Output the [x, y] coordinate of the center of the cell containing the given text.  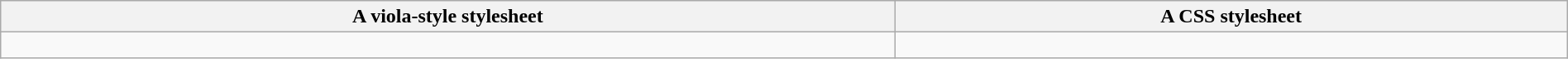
A CSS stylesheet [1231, 17]
A viola-style stylesheet [448, 17]
